Locate the cell with the specified text and output its (X, Y) center coordinate. 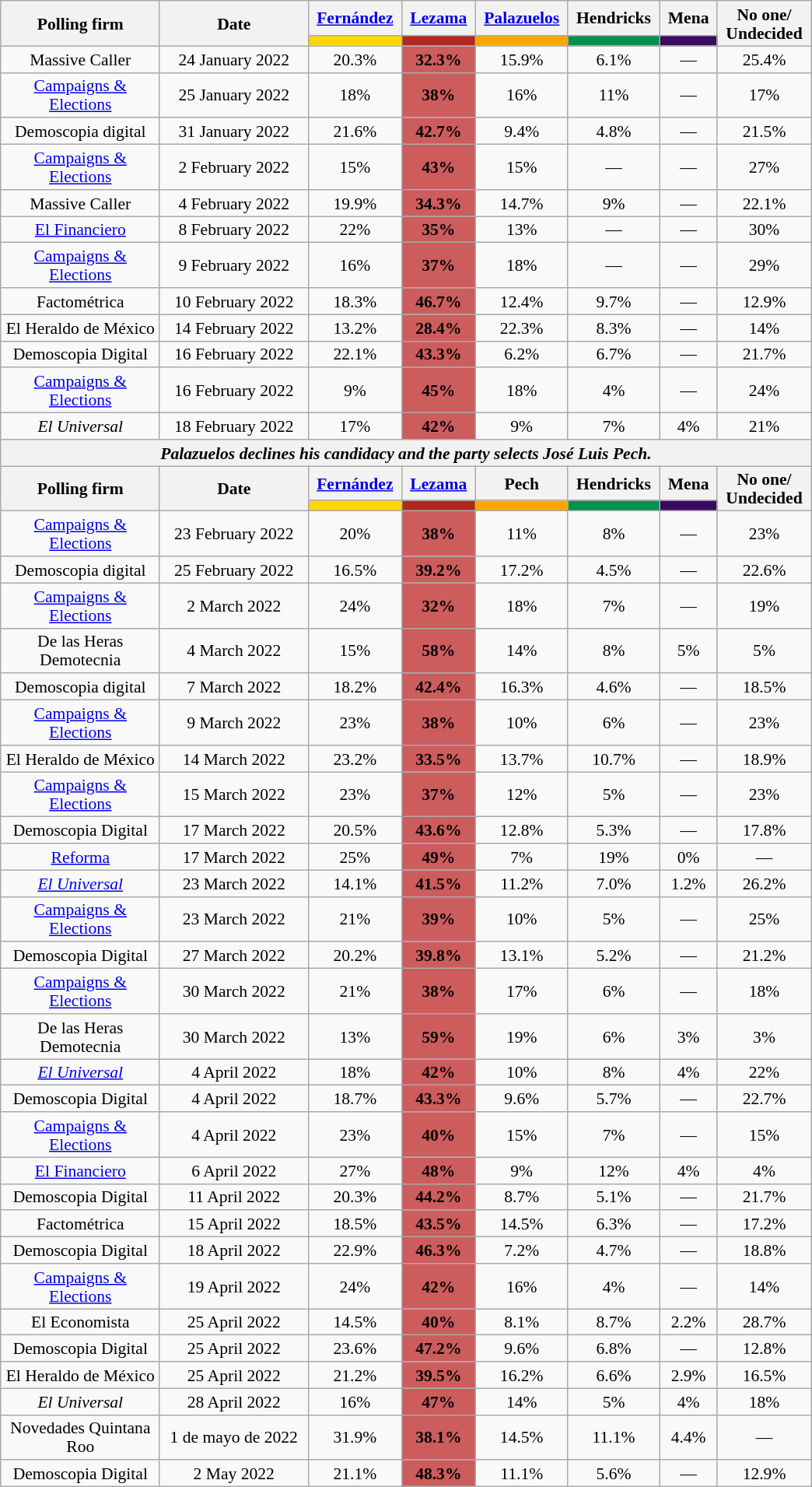
Palazuelos declines his candidacy and the party selects José Luis Pech. (406, 452)
20% (355, 534)
4.6% (614, 686)
El Economista (80, 1322)
17.8% (764, 830)
6.6% (614, 1375)
4.4% (689, 1437)
4 February 2022 (233, 202)
26.2% (764, 883)
18 April 2022 (233, 1250)
18.9% (764, 758)
14.7% (521, 202)
22.6% (764, 570)
31 January 2022 (233, 131)
41.5% (439, 883)
8.1% (521, 1322)
45% (439, 390)
21.6% (355, 131)
Novedades Quintana Roo (80, 1437)
42.4% (439, 686)
28.7% (764, 1322)
20.2% (355, 955)
7.2% (521, 1250)
23.6% (355, 1348)
29% (764, 265)
31.9% (355, 1437)
21.1% (355, 1473)
11.2% (521, 883)
27 March 2022 (233, 955)
25 January 2022 (233, 95)
4 March 2022 (233, 651)
5.1% (614, 1197)
10.7% (614, 758)
18.2% (355, 686)
7 March 2022 (233, 686)
39% (439, 919)
49% (439, 857)
39.5% (439, 1375)
14 March 2022 (233, 758)
9 February 2022 (233, 265)
0% (689, 857)
5.2% (614, 955)
9.4% (521, 131)
39.2% (439, 570)
30% (764, 230)
23.2% (355, 758)
43% (439, 167)
9.7% (614, 301)
5.3% (614, 830)
32.3% (439, 59)
2 March 2022 (233, 605)
Palazuelos (521, 19)
47.2% (439, 1348)
15.9% (521, 59)
58% (439, 651)
10 February 2022 (233, 301)
48% (439, 1170)
25 February 2022 (233, 570)
43.6% (439, 830)
13.7% (521, 758)
28 April 2022 (233, 1401)
14.1% (355, 883)
5.6% (614, 1473)
13.2% (355, 328)
4.5% (614, 570)
12.4% (521, 301)
8.3% (614, 328)
11 April 2022 (233, 1197)
44.2% (439, 1197)
46.7% (439, 301)
18.8% (764, 1250)
13.1% (521, 955)
15 April 2022 (233, 1223)
19.9% (355, 202)
4.7% (614, 1250)
33.5% (439, 758)
39.8% (439, 955)
6.8% (614, 1348)
22.9% (355, 1250)
25.4% (764, 59)
2.9% (689, 1375)
43.5% (439, 1223)
42.7% (439, 131)
24 January 2022 (233, 59)
38.1% (439, 1437)
2 February 2022 (233, 167)
9 March 2022 (233, 722)
14 February 2022 (233, 328)
Reforma (80, 857)
19 April 2022 (233, 1285)
21.5% (764, 131)
7.0% (614, 883)
18 February 2022 (233, 426)
18.3% (355, 301)
20.5% (355, 830)
6.3% (614, 1223)
16.3% (521, 686)
15 March 2022 (233, 794)
1.2% (689, 883)
2 May 2022 (233, 1473)
6.7% (614, 354)
22.3% (521, 328)
46.3% (439, 1250)
59% (439, 1036)
16.2% (521, 1375)
4.8% (614, 131)
23 February 2022 (233, 534)
34.3% (439, 202)
5.7% (614, 1099)
48.3% (439, 1473)
6.1% (614, 59)
2.2% (689, 1322)
22.7% (764, 1099)
32% (439, 605)
35% (439, 230)
6 April 2022 (233, 1170)
47% (439, 1401)
8 February 2022 (233, 230)
Pech (521, 482)
18.7% (355, 1099)
28.4% (439, 328)
1 de mayo de 2022 (233, 1437)
6.2% (521, 354)
